Search for the cell housing the specified text and yield its [x, y] center coordinate. 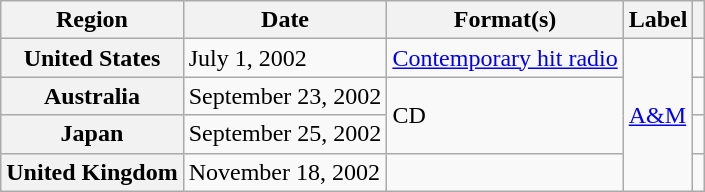
Region [92, 20]
Date [285, 20]
Contemporary hit radio [505, 58]
A&M [658, 115]
United Kingdom [92, 172]
United States [92, 58]
Australia [92, 96]
July 1, 2002 [285, 58]
November 18, 2002 [285, 172]
September 23, 2002 [285, 96]
September 25, 2002 [285, 134]
CD [505, 115]
Format(s) [505, 20]
Japan [92, 134]
Label [658, 20]
